Find where the given text appears and provide that cell's center as (x, y) coordinate. 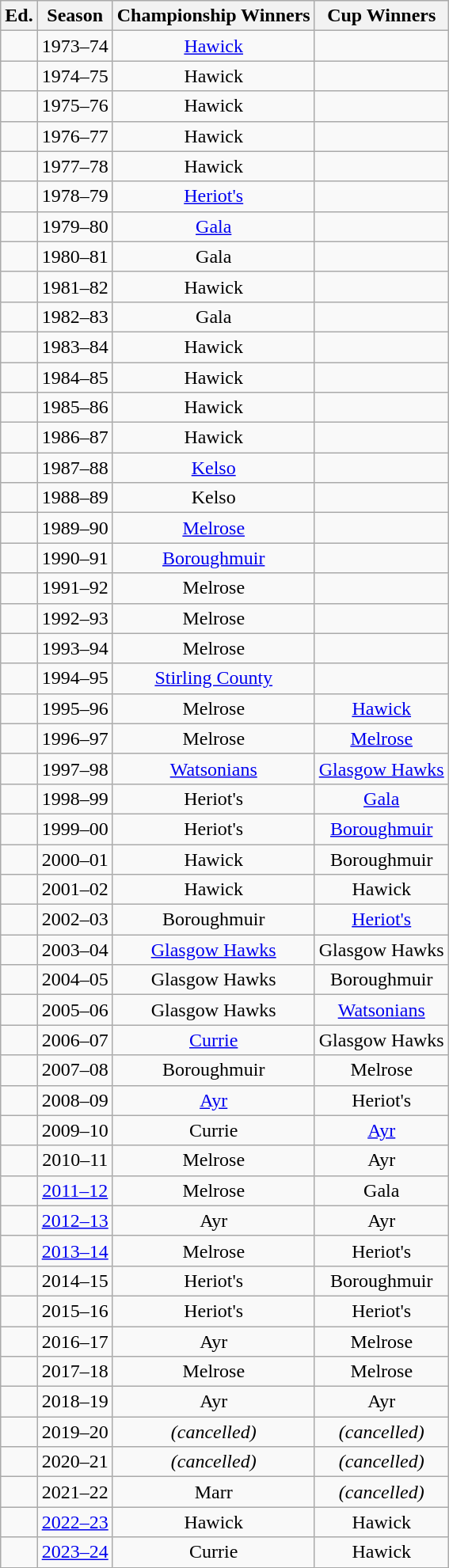
1990–91 (74, 558)
1988–89 (74, 498)
1973–74 (74, 46)
2005–06 (74, 1010)
Marr (214, 1492)
2007–08 (74, 1070)
1974–75 (74, 76)
Season (74, 16)
1976–77 (74, 136)
1980–81 (74, 256)
2022–23 (74, 1522)
1982–83 (74, 317)
1993–94 (74, 648)
Ed. (19, 16)
Cup Winners (382, 16)
2009–10 (74, 1130)
1992–93 (74, 618)
2021–22 (74, 1492)
2017–18 (74, 1372)
2011–12 (74, 1190)
1987–88 (74, 468)
1979–80 (74, 226)
2001–02 (74, 890)
2006–07 (74, 1040)
2010–11 (74, 1160)
1996–97 (74, 738)
1989–90 (74, 528)
2013–14 (74, 1251)
1999–00 (74, 829)
2023–24 (74, 1552)
2002–03 (74, 920)
1997–98 (74, 769)
2020–21 (74, 1462)
Championship Winners (214, 16)
1994–95 (74, 678)
2008–09 (74, 1100)
Stirling County (214, 678)
2014–15 (74, 1281)
1981–82 (74, 287)
1986–87 (74, 438)
2003–04 (74, 950)
1978–79 (74, 196)
1985–86 (74, 408)
2016–17 (74, 1342)
1975–76 (74, 106)
1977–78 (74, 166)
1998–99 (74, 799)
1995–96 (74, 708)
1991–92 (74, 588)
2000–01 (74, 859)
1984–85 (74, 378)
2015–16 (74, 1311)
2004–05 (74, 980)
1983–84 (74, 347)
2018–19 (74, 1402)
2012–13 (74, 1221)
2019–20 (74, 1432)
